Provide the (X, Y) coordinate of the cell's center where the given text is located.  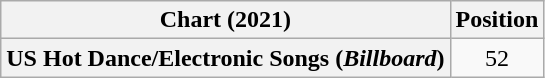
Position (497, 20)
Chart (2021) (226, 20)
52 (497, 58)
US Hot Dance/Electronic Songs (Billboard) (226, 58)
